Locate the cell with the specified text and output its (X, Y) center coordinate. 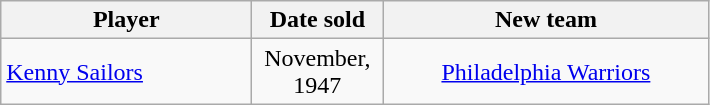
Date sold (318, 20)
Kenny Sailors (126, 72)
Player (126, 20)
Philadelphia Warriors (546, 72)
New team (546, 20)
November, 1947 (318, 72)
